Search for the cell housing the specified text and yield its [x, y] center coordinate. 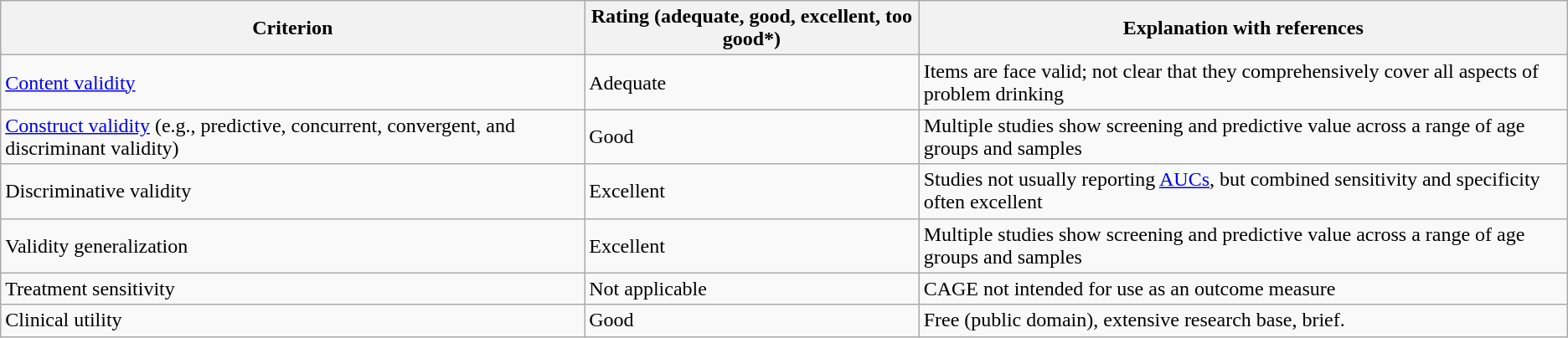
Criterion [293, 28]
Rating (adequate, good, excellent, too good*) [752, 28]
Items are face valid; not clear that they comprehensively cover all aspects of problem drinking [1243, 82]
Not applicable [752, 289]
Construct validity (e.g., predictive, concurrent, convergent, and discriminant validity) [293, 137]
Clinical utility [293, 320]
Free (public domain), extensive research base, brief. [1243, 320]
Explanation with references [1243, 28]
Discriminative validity [293, 191]
Validity generalization [293, 246]
Treatment sensitivity [293, 289]
Adequate [752, 82]
Content validity [293, 82]
CAGE not intended for use as an outcome measure [1243, 289]
Studies not usually reporting AUCs, but combined sensitivity and specificity often excellent [1243, 191]
